For the text-containing cell, return its midpoint in [x, y] coordinate format. 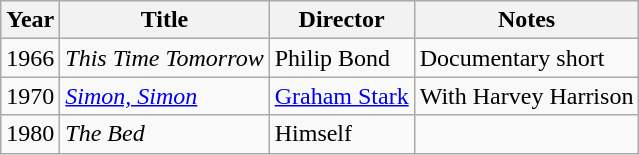
This Time Tomorrow [164, 58]
Philip Bond [342, 58]
1966 [30, 58]
Year [30, 20]
Notes [526, 20]
1970 [30, 96]
Title [164, 20]
Director [342, 20]
The Bed [164, 134]
Simon, Simon [164, 96]
Graham Stark [342, 96]
1980 [30, 134]
Documentary short [526, 58]
With Harvey Harrison [526, 96]
Himself [342, 134]
